Output the [x, y] coordinate of the center of the cell containing the given text.  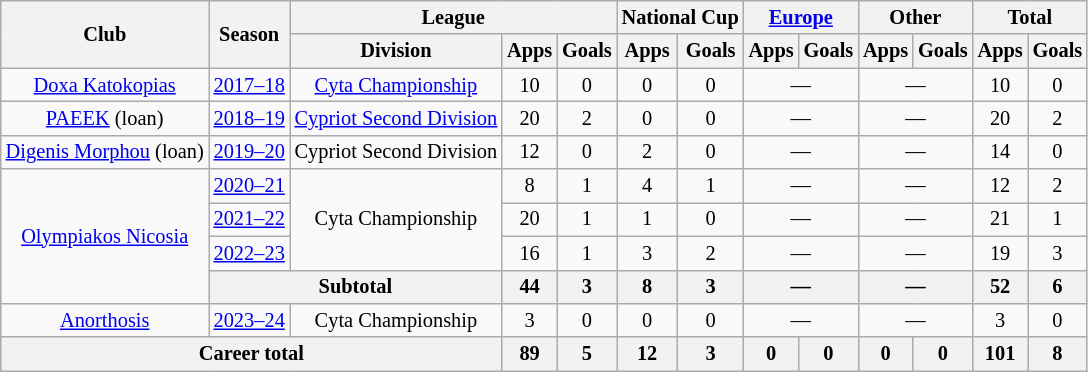
League [454, 17]
101 [1000, 354]
2019–20 [250, 152]
Subtotal [356, 287]
2017–18 [250, 85]
Career total [252, 354]
Season [250, 34]
4 [648, 186]
2018–19 [250, 118]
6 [1058, 287]
Digenis Morphou (loan) [105, 152]
21 [1000, 219]
Europe [802, 17]
14 [1000, 152]
PAEEK (loan) [105, 118]
16 [530, 253]
2022–23 [250, 253]
2020–21 [250, 186]
National Cup [680, 17]
89 [530, 354]
52 [1000, 287]
2021–22 [250, 219]
Other [916, 17]
Anorthosis [105, 320]
44 [530, 287]
Total [1030, 17]
Olympiakos Nicosia [105, 236]
Division [396, 51]
2023–24 [250, 320]
Club [105, 34]
Doxa Katokopias [105, 85]
19 [1000, 253]
5 [587, 354]
